Return the [X, Y] coordinate for the center point of the cell that contains the specified text.  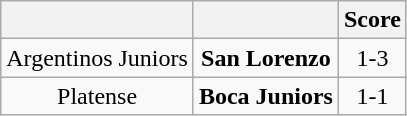
Boca Juniors [266, 96]
San Lorenzo [266, 58]
Platense [98, 96]
Argentinos Juniors [98, 58]
Score [372, 20]
1-3 [372, 58]
1-1 [372, 96]
